Return (X, Y) of the center of cell containing provided text 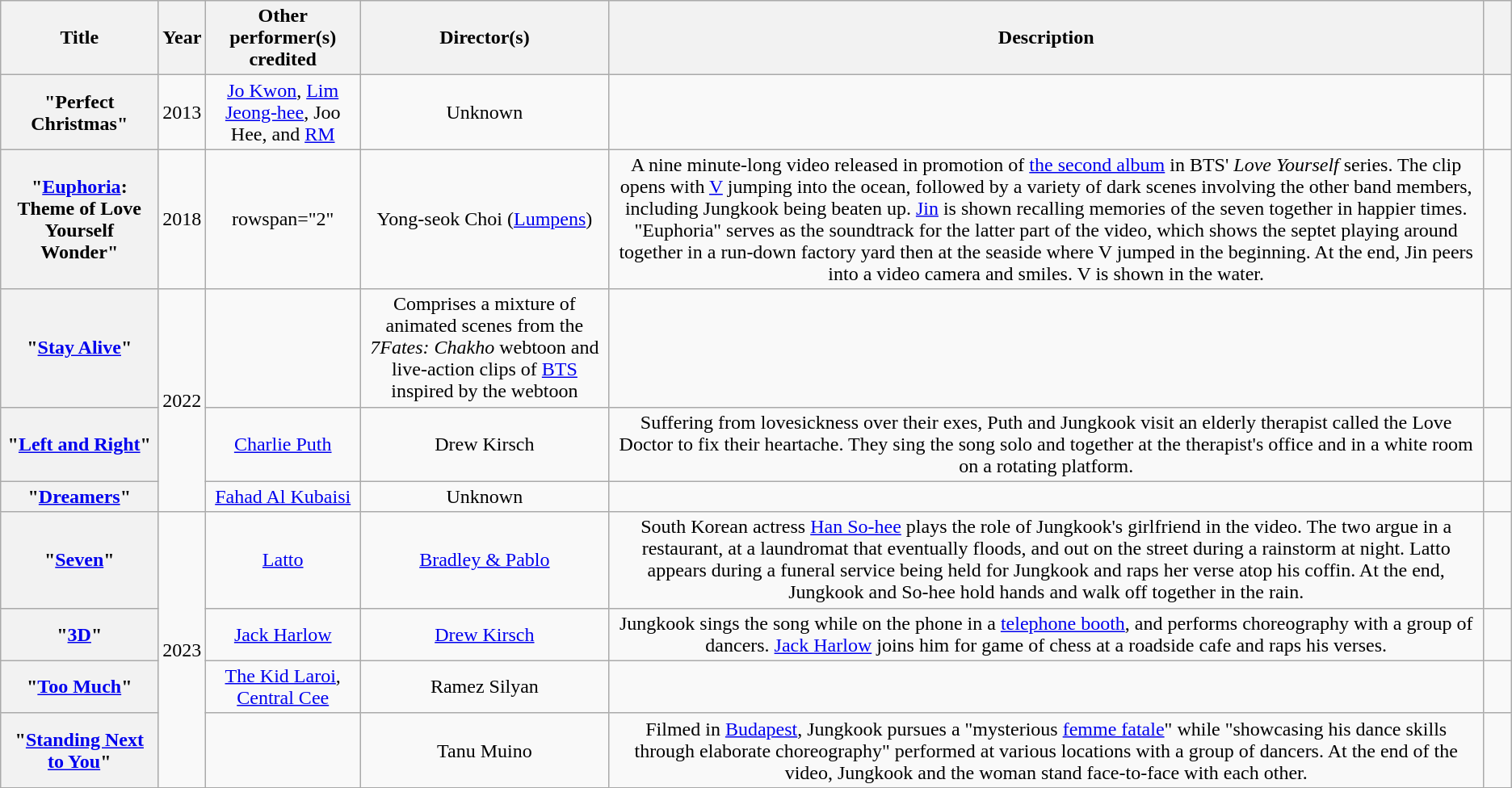
"3D" (79, 635)
"Dreamers" (79, 497)
Yong-seok Choi (Lumpens) (485, 220)
Director(s) (485, 38)
rowspan="2" (283, 220)
"Standing Next to You" (79, 750)
"Perfect Christmas" (79, 112)
2023 (183, 649)
Year (183, 38)
2018 (183, 220)
"Seven" (79, 560)
Jo Kwon, Lim Jeong-hee, Joo Hee, and RM (283, 112)
"Euphoria: Theme of Love Yourself Wonder" (79, 220)
Bradley & Pablo (485, 560)
Fahad Al Kubaisi (283, 497)
Charlie Puth (283, 444)
Latto (283, 560)
Ramez Silyan (485, 686)
The Kid Laroi, Central Cee (283, 686)
Title (79, 38)
"Too Much" (79, 686)
"Left and Right" (79, 444)
Jack Harlow (283, 635)
2013 (183, 112)
Description (1046, 38)
2022 (183, 400)
"Stay Alive" (79, 348)
Other performer(s) credited (283, 38)
Tanu Muino (485, 750)
Comprises a mixture of animated scenes from the 7Fates: Chakho webtoon and live-action clips of BTS inspired by the webtoon (485, 348)
